Detect which cell encompasses the target text, then output its (X, Y) center coordinate. 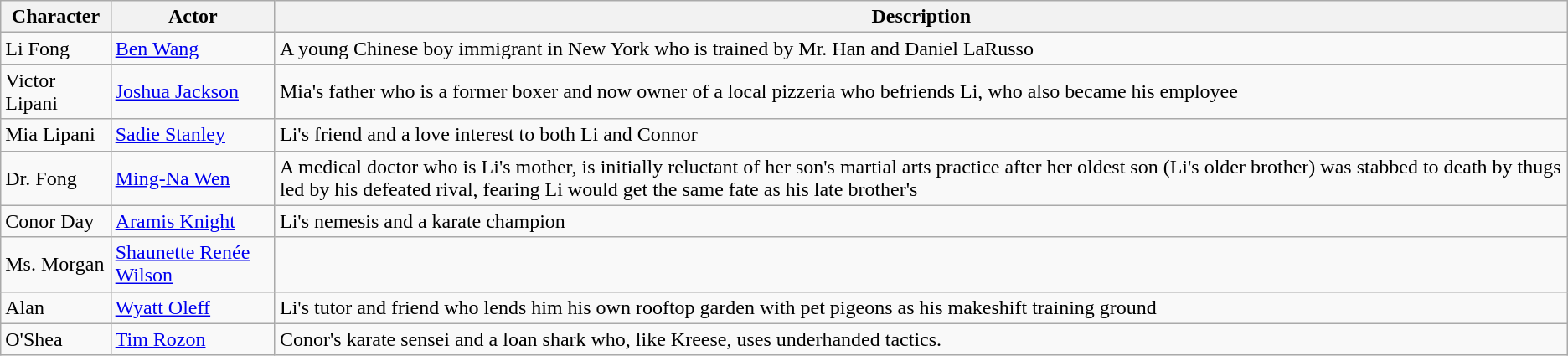
Joshua Jackson (193, 92)
Dr. Fong (55, 178)
Conor's karate sensei and a loan shark who, like Kreese, uses underhanded tactics. (921, 339)
Li's friend and a love interest to both Li and Connor (921, 135)
Mia Lipani (55, 135)
Shaunette Renée Wilson (193, 265)
Ben Wang (193, 49)
Character (55, 17)
Conor Day (55, 221)
Actor (193, 17)
Aramis Knight (193, 221)
Alan (55, 307)
Description (921, 17)
Ms. Morgan (55, 265)
Tim Rozon (193, 339)
Sadie Stanley (193, 135)
Li's tutor and friend who lends him his own rooftop garden with pet pigeons as his makeshift training ground (921, 307)
Li Fong (55, 49)
Wyatt Oleff (193, 307)
Mia's father who is a former boxer and now owner of a local pizzeria who befriends Li, who also became his employee (921, 92)
O'Shea (55, 339)
Ming-Na Wen (193, 178)
Li's nemesis and a karate champion (921, 221)
A young Chinese boy immigrant in New York who is trained by Mr. Han and Daniel LaRusso (921, 49)
Victor Lipani (55, 92)
